For the text-containing cell, return its midpoint in [X, Y] coordinate format. 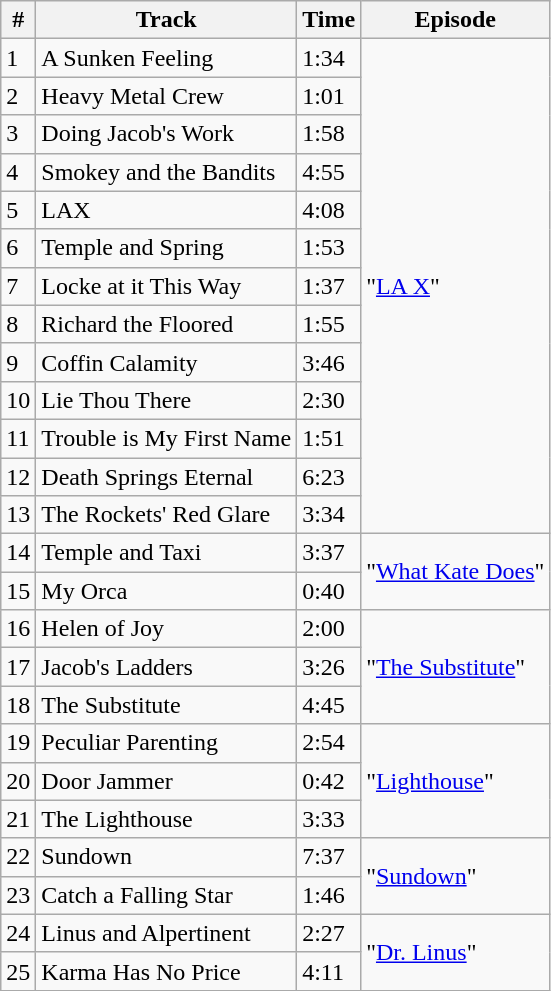
A Sunken Feeling [166, 58]
3:26 [329, 667]
23 [18, 895]
21 [18, 819]
19 [18, 743]
"Lighthouse" [456, 781]
Coffin Calamity [166, 362]
1:51 [329, 438]
Peculiar Parenting [166, 743]
Temple and Taxi [166, 553]
Doing Jacob's Work [166, 134]
"Dr. Linus" [456, 952]
1:37 [329, 286]
3 [18, 134]
Smokey and the Bandits [166, 172]
2:30 [329, 400]
"What Kate Does" [456, 572]
15 [18, 591]
3:33 [329, 819]
8 [18, 324]
Lie Thou There [166, 400]
1:46 [329, 895]
"LA X" [456, 286]
3:34 [329, 515]
Episode [456, 20]
2 [18, 96]
Richard the Floored [166, 324]
The Substitute [166, 705]
12 [18, 477]
22 [18, 857]
2:54 [329, 743]
11 [18, 438]
1:58 [329, 134]
Linus and Alpertinent [166, 933]
Sundown [166, 857]
Karma Has No Price [166, 971]
Door Jammer [166, 781]
The Lighthouse [166, 819]
6 [18, 248]
3:37 [329, 553]
Catch a Falling Star [166, 895]
4:55 [329, 172]
"The Substitute" [456, 667]
1 [18, 58]
13 [18, 515]
4 [18, 172]
1:34 [329, 58]
25 [18, 971]
Jacob's Ladders [166, 667]
6:23 [329, 477]
17 [18, 667]
18 [18, 705]
Track [166, 20]
1:55 [329, 324]
9 [18, 362]
16 [18, 629]
7:37 [329, 857]
14 [18, 553]
# [18, 20]
Time [329, 20]
Death Springs Eternal [166, 477]
5 [18, 210]
1:53 [329, 248]
20 [18, 781]
3:46 [329, 362]
2:27 [329, 933]
10 [18, 400]
"Sundown" [456, 876]
Helen of Joy [166, 629]
Trouble is My First Name [166, 438]
4:08 [329, 210]
Locke at it This Way [166, 286]
LAX [166, 210]
My Orca [166, 591]
24 [18, 933]
1:01 [329, 96]
7 [18, 286]
Heavy Metal Crew [166, 96]
4:45 [329, 705]
0:42 [329, 781]
Temple and Spring [166, 248]
The Rockets' Red Glare [166, 515]
2:00 [329, 629]
4:11 [329, 971]
0:40 [329, 591]
